Determine the [X, Y] coordinate at the center of the cell enclosing the given text.  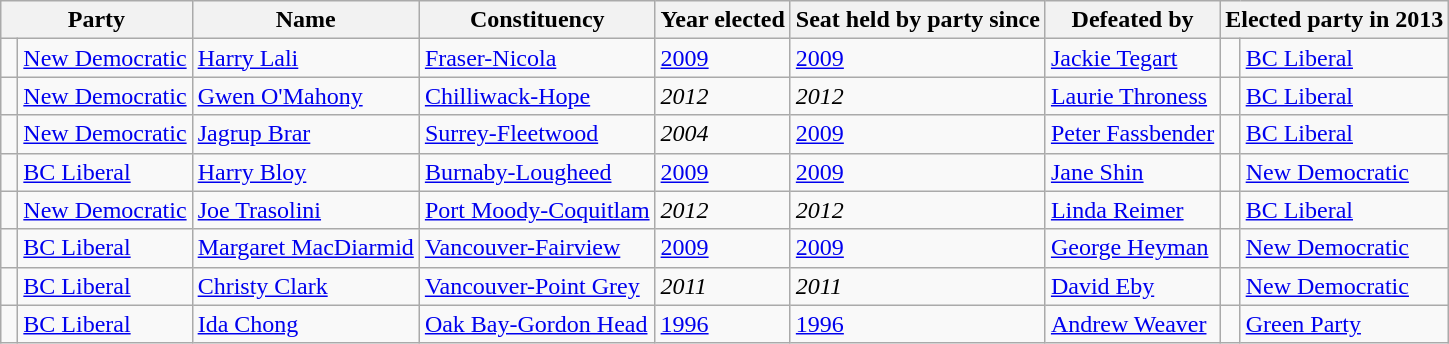
Elected party in 2013 [1334, 20]
Defeated by [1132, 20]
Seat held by party since [918, 20]
Year elected [722, 20]
Name [306, 20]
Jane Shin [1132, 172]
Joe Trasolini [306, 210]
Linda Reimer [1132, 210]
Gwen O'Mahony [306, 96]
Ida Chong [306, 324]
George Heyman [1132, 248]
Andrew Weaver [1132, 324]
Surrey-Fleetwood [537, 134]
Green Party [1344, 324]
Christy Clark [306, 286]
Vancouver-Fairview [537, 248]
Fraser-Nicola [537, 58]
David Eby [1132, 286]
Harry Bloy [306, 172]
Chilliwack-Hope [537, 96]
Peter Fassbender [1132, 134]
Port Moody-Coquitlam [537, 210]
2004 [722, 134]
Jagrup Brar [306, 134]
Laurie Throness [1132, 96]
Party [96, 20]
Margaret MacDiarmid [306, 248]
Jackie Tegart [1132, 58]
Vancouver-Point Grey [537, 286]
Harry Lali [306, 58]
Oak Bay-Gordon Head [537, 324]
Burnaby-Lougheed [537, 172]
Constituency [537, 20]
